Determine the [X, Y] coordinate at the center of the cell enclosing the given text.  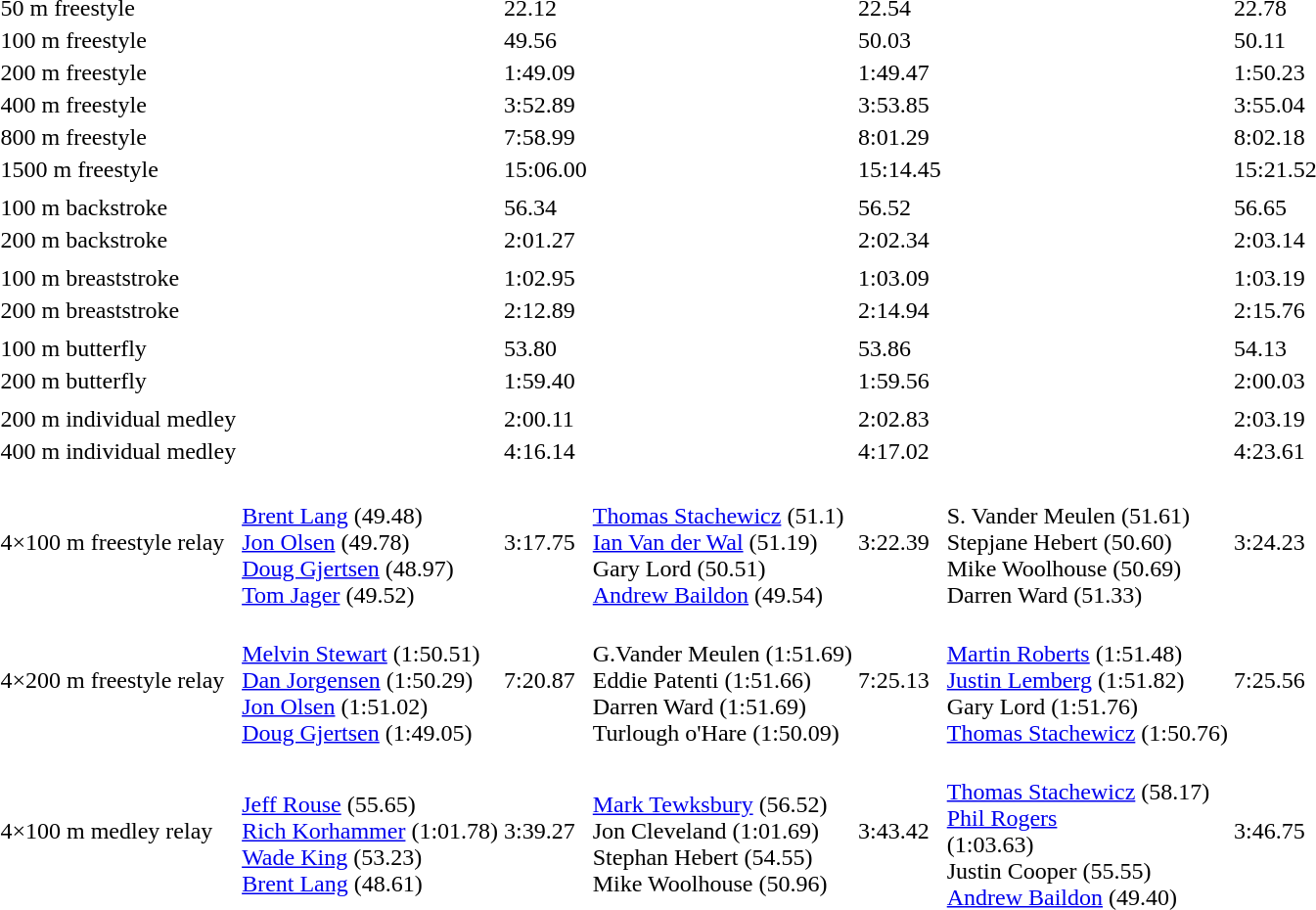
56.52 [900, 207]
7:58.99 [546, 137]
1:59.40 [546, 381]
15:14.45 [900, 169]
4:17.02 [900, 451]
Melvin Stewart (1:50.51) Dan Jorgensen (1:50.29) Jon Olsen (1:51.02) Doug Gjertsen (1:49.05) [370, 680]
1:59.56 [900, 381]
3:17.75 [546, 542]
7:25.13 [900, 680]
1:02.95 [546, 278]
4:16.14 [546, 451]
2:14.94 [900, 310]
2:01.27 [546, 240]
56.34 [546, 207]
2:00.11 [546, 419]
7:20.87 [546, 680]
1:49.47 [900, 72]
3:53.85 [900, 105]
8:01.29 [900, 137]
3:52.89 [546, 105]
49.56 [546, 40]
2:02.83 [900, 419]
15:06.00 [546, 169]
1:03.09 [900, 278]
Thomas Stachewicz (51.1) Ian Van der Wal (51.19) Gary Lord (50.51) Andrew Baildon (49.54) [722, 542]
2:02.34 [900, 240]
2:12.89 [546, 310]
53.86 [900, 348]
Brent Lang (49.48) Jon Olsen (49.78)Doug Gjertsen (48.97) Tom Jager (49.52) [370, 542]
50.03 [900, 40]
3:22.39 [900, 542]
Martin Roberts (1:51.48) Justin Lemberg (1:51.82) Gary Lord (1:51.76) Thomas Stachewicz (1:50.76) [1087, 680]
S. Vander Meulen (51.61) Stepjane Hebert (50.60) Mike Woolhouse (50.69) Darren Ward (51.33) [1087, 542]
1:49.09 [546, 72]
53.80 [546, 348]
G.Vander Meulen (1:51.69) Eddie Patenti (1:51.66) Darren Ward (1:51.69) Turlough o'Hare (1:50.09) [722, 680]
